Provide the (X, Y) coordinate of the cell's center where the given text is located.  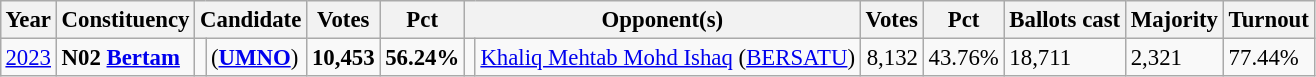
43.76% (964, 57)
Turnout (1268, 20)
Khaliq Mehtab Mohd Ishaq (BERSATU) (668, 57)
Opponent(s) (662, 20)
18,711 (1064, 57)
(UMNO) (256, 57)
10,453 (344, 57)
Candidate (251, 20)
Ballots cast (1064, 20)
Majority (1174, 20)
56.24% (422, 57)
2023 (28, 57)
77.44% (1268, 57)
2,321 (1174, 57)
8,132 (892, 57)
Constituency (125, 20)
N02 Bertam (125, 57)
Year (28, 20)
